Find where the given text appears and provide that cell's center as (x, y) coordinate. 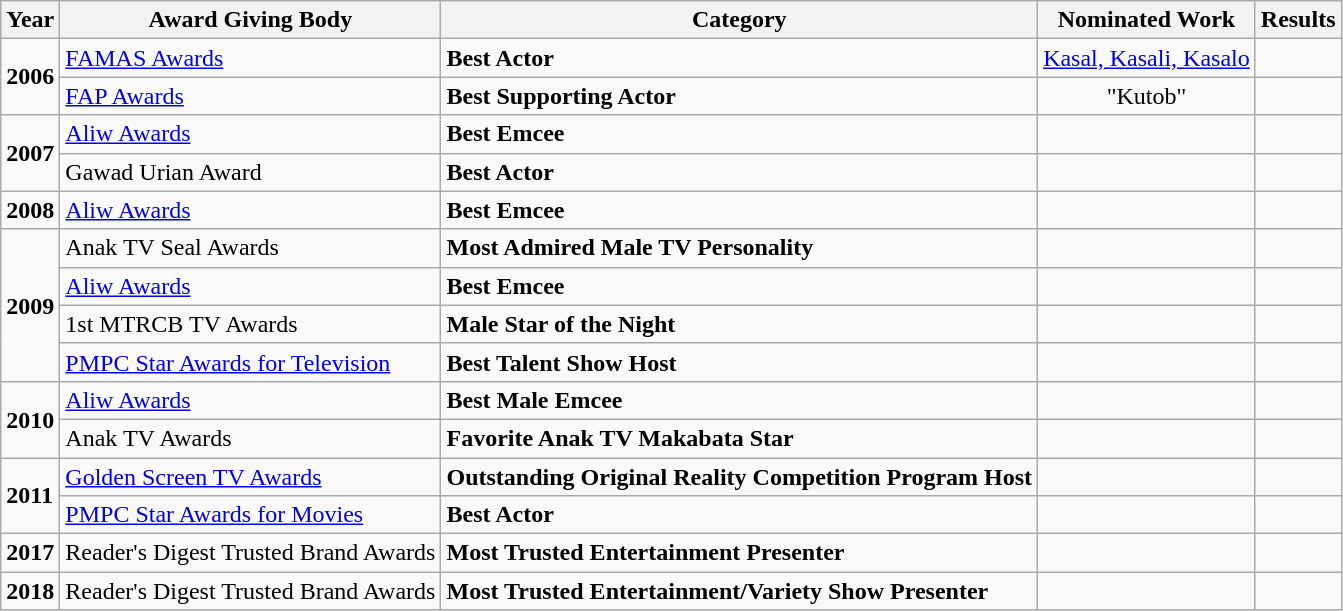
FAMAS Awards (250, 58)
PMPC Star Awards for Movies (250, 515)
2008 (30, 210)
Gawad Urian Award (250, 172)
Most Trusted Entertainment Presenter (740, 553)
Best Male Emcee (740, 400)
Anak TV Seal Awards (250, 248)
2017 (30, 553)
2010 (30, 419)
Outstanding Original Reality Competition Program Host (740, 477)
Nominated Work (1147, 20)
1st MTRCB TV Awards (250, 324)
Male Star of the Night (740, 324)
Favorite Anak TV Makabata Star (740, 438)
PMPC Star Awards for Television (250, 362)
"Kutob" (1147, 96)
2007 (30, 153)
Award Giving Body (250, 20)
Year (30, 20)
Anak TV Awards (250, 438)
2006 (30, 77)
Golden Screen TV Awards (250, 477)
FAP Awards (250, 96)
Best Talent Show Host (740, 362)
Category (740, 20)
Results (1298, 20)
Most Trusted Entertainment/Variety Show Presenter (740, 591)
Kasal, Kasali, Kasalo (1147, 58)
Best Supporting Actor (740, 96)
Most Admired Male TV Personality (740, 248)
2009 (30, 305)
2011 (30, 496)
2018 (30, 591)
